Capture the cell that displays the provided text and extract its [x, y] central coordinate. 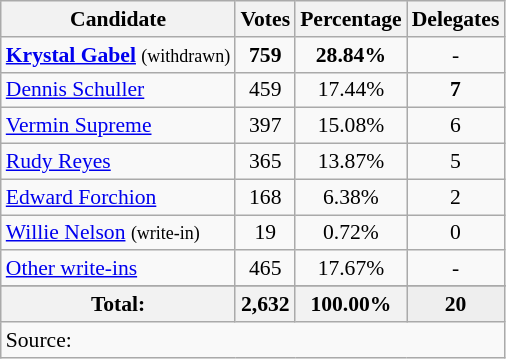
Rudy Reyes [118, 162]
Krystal Gabel (withdrawn) [118, 55]
0 [456, 233]
17.67% [351, 269]
Other write-ins [118, 269]
6 [456, 126]
7 [456, 90]
17.44% [351, 90]
365 [265, 162]
6.38% [351, 197]
5 [456, 162]
13.87% [351, 162]
759 [265, 55]
Candidate [118, 19]
459 [265, 90]
Source: [253, 340]
2 [456, 197]
0.72% [351, 233]
168 [265, 197]
19 [265, 233]
Vermin Supreme [118, 126]
15.08% [351, 126]
Dennis Schuller [118, 90]
397 [265, 126]
2,632 [265, 304]
28.84% [351, 55]
100.00% [351, 304]
465 [265, 269]
Edward Forchion [118, 197]
Delegates [456, 19]
Percentage [351, 19]
Total: [118, 304]
20 [456, 304]
Votes [265, 19]
Willie Nelson (write-in) [118, 233]
